Extract the [x, y] coordinate from the center of the cell holding the provided text.  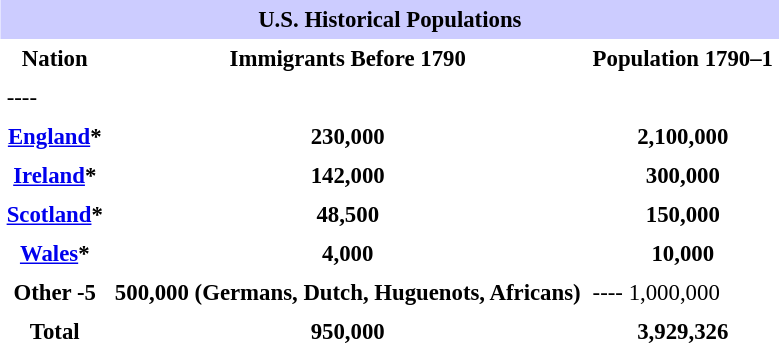
England* [55, 136]
4,000 [348, 254]
48,500 [348, 214]
Ireland* [55, 176]
300,000 [683, 176]
Nation [55, 58]
500,000 (Germans, Dutch, Huguenots, Africans) [348, 292]
Wales* [55, 254]
U.S. Historical Populations [390, 20]
Immigrants Before 1790 [348, 58]
142,000 [348, 176]
2,100,000 [683, 136]
150,000 [683, 214]
230,000 [348, 136]
10,000 [683, 254]
---- [390, 98]
Other -5 [55, 292]
Scotland* [55, 214]
---- 1,000,000 [683, 292]
Population 1790–1 [683, 58]
